Determine the [X, Y] coordinate at the center of the cell enclosing the given text.  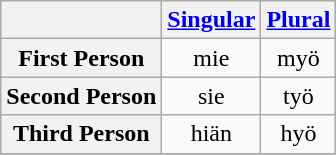
myö [298, 58]
työ [298, 96]
Plural [298, 20]
hyö [298, 134]
Second Person [82, 96]
mie [212, 58]
Singular [212, 20]
First Person [82, 58]
Third Person [82, 134]
sie [212, 96]
hiän [212, 134]
